Detect which cell encompasses the target text, then output its (X, Y) center coordinate. 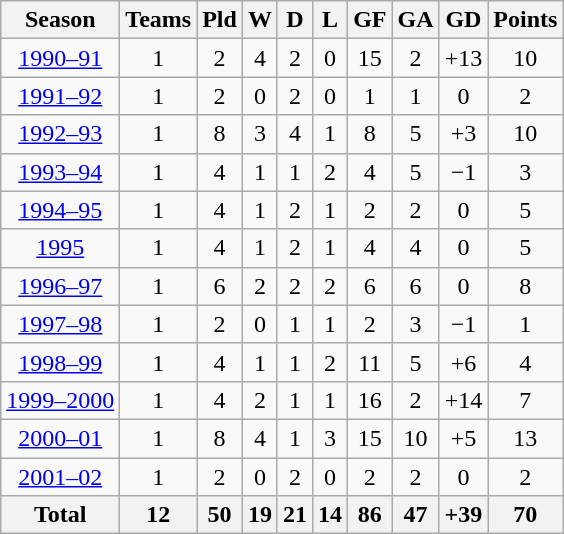
1990–91 (60, 58)
1994–95 (60, 210)
Season (60, 20)
Pld (220, 20)
50 (220, 515)
13 (526, 438)
Total (60, 515)
GF (370, 20)
1999–2000 (60, 400)
+6 (464, 362)
1997–98 (60, 324)
86 (370, 515)
1991–92 (60, 96)
+39 (464, 515)
11 (370, 362)
+5 (464, 438)
1992–93 (60, 134)
W (260, 20)
21 (294, 515)
1995 (60, 248)
7 (526, 400)
GD (464, 20)
+13 (464, 58)
70 (526, 515)
+3 (464, 134)
1996–97 (60, 286)
2001–02 (60, 477)
16 (370, 400)
L (330, 20)
GA (416, 20)
D (294, 20)
14 (330, 515)
+14 (464, 400)
19 (260, 515)
1993–94 (60, 172)
2000–01 (60, 438)
Points (526, 20)
Teams (158, 20)
1998–99 (60, 362)
12 (158, 515)
47 (416, 515)
